Return [X, Y] of the center of cell containing provided text 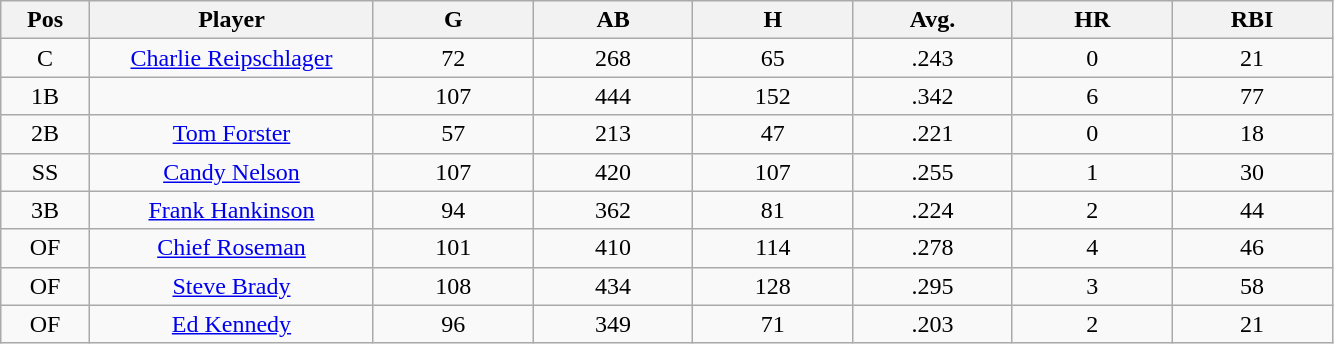
152 [773, 96]
108 [453, 286]
128 [773, 286]
.221 [933, 134]
268 [613, 58]
Player [231, 20]
65 [773, 58]
420 [613, 172]
3 [1092, 286]
81 [773, 210]
SS [46, 172]
2B [46, 134]
18 [1252, 134]
6 [1092, 96]
1 [1092, 172]
3B [46, 210]
.255 [933, 172]
410 [613, 248]
96 [453, 324]
72 [453, 58]
57 [453, 134]
47 [773, 134]
Tom Forster [231, 134]
46 [1252, 248]
Chief Roseman [231, 248]
Ed Kennedy [231, 324]
.342 [933, 96]
Steve Brady [231, 286]
Frank Hankinson [231, 210]
444 [613, 96]
4 [1092, 248]
AB [613, 20]
1B [46, 96]
71 [773, 324]
58 [1252, 286]
.278 [933, 248]
H [773, 20]
.295 [933, 286]
77 [1252, 96]
.224 [933, 210]
44 [1252, 210]
Candy Nelson [231, 172]
.243 [933, 58]
Pos [46, 20]
RBI [1252, 20]
349 [613, 324]
114 [773, 248]
.203 [933, 324]
101 [453, 248]
434 [613, 286]
HR [1092, 20]
Charlie Reipschlager [231, 58]
G [453, 20]
213 [613, 134]
362 [613, 210]
C [46, 58]
Avg. [933, 20]
30 [1252, 172]
94 [453, 210]
